Scan for the cell matching the given text and deliver its (x, y) coordinate at center. 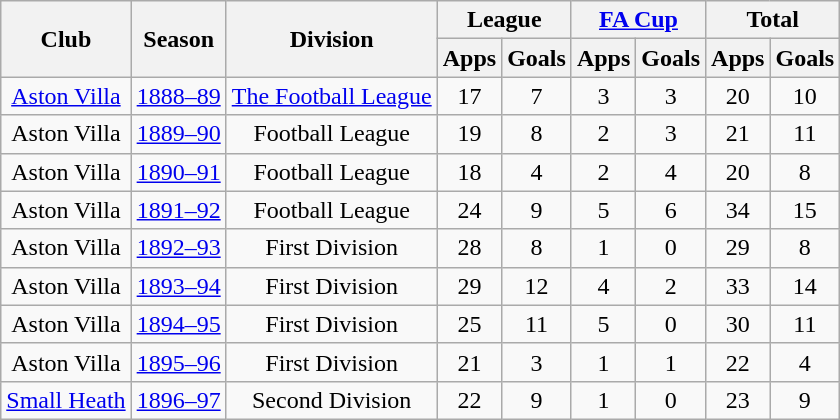
1892–93 (178, 248)
League (504, 20)
1895–96 (178, 362)
12 (537, 286)
19 (469, 134)
1891–92 (178, 210)
30 (738, 324)
24 (469, 210)
15 (805, 210)
Small Heath (66, 400)
17 (469, 96)
Season (178, 39)
14 (805, 286)
1888–89 (178, 96)
10 (805, 96)
23 (738, 400)
FA Cup (638, 20)
28 (469, 248)
18 (469, 172)
25 (469, 324)
7 (537, 96)
1893–94 (178, 286)
Second Division (332, 400)
33 (738, 286)
1896–97 (178, 400)
1890–91 (178, 172)
1894–95 (178, 324)
The Football League (332, 96)
34 (738, 210)
1889–90 (178, 134)
Club (66, 39)
Division (332, 39)
6 (671, 210)
Total (773, 20)
